Find where the given text appears and provide that cell's center as [x, y] coordinate. 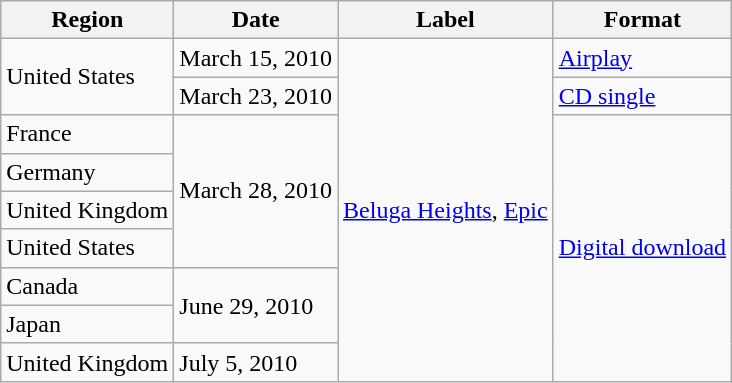
Beluga Heights, Epic [446, 210]
Date [256, 20]
March 23, 2010 [256, 96]
March 15, 2010 [256, 58]
CD single [642, 96]
July 5, 2010 [256, 362]
Canada [88, 286]
France [88, 134]
Germany [88, 172]
Digital download [642, 248]
Label [446, 20]
Format [642, 20]
March 28, 2010 [256, 191]
June 29, 2010 [256, 305]
Region [88, 20]
Airplay [642, 58]
Japan [88, 324]
